Search for the cell housing the specified text and yield its (X, Y) center coordinate. 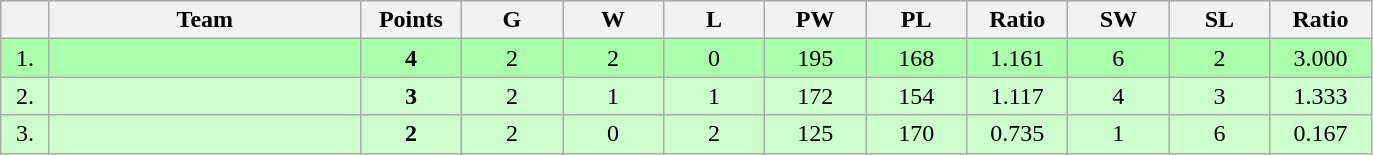
Points (410, 20)
0.167 (1320, 134)
2. (26, 96)
1. (26, 58)
1.161 (1018, 58)
Team (204, 20)
W (612, 20)
170 (916, 134)
SW (1118, 20)
G (512, 20)
1.117 (1018, 96)
3.000 (1320, 58)
1.333 (1320, 96)
168 (916, 58)
PW (816, 20)
SL (1220, 20)
125 (816, 134)
PL (916, 20)
172 (816, 96)
L (714, 20)
154 (916, 96)
195 (816, 58)
0.735 (1018, 134)
3. (26, 134)
